Return the [x, y] coordinate for the center point of the cell that contains the specified text.  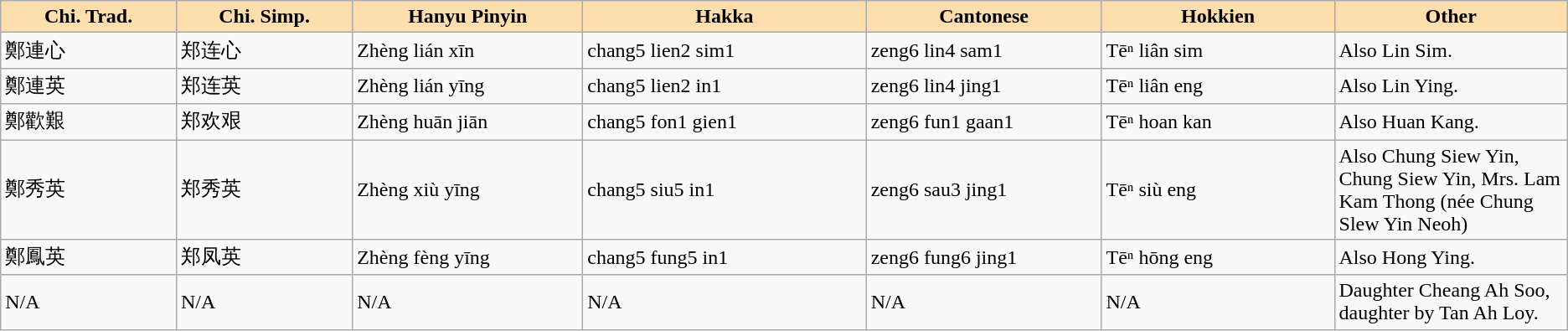
zeng6 lin4 jing1 [983, 85]
Cantonese [983, 17]
郑秀英 [264, 189]
Also Huan Kang. [1451, 122]
Chi. Trad. [89, 17]
Also Lin Ying. [1451, 85]
鄭連心 [89, 50]
Tēⁿ liân sim [1218, 50]
Daughter Cheang Ah Soo, daughter by Tan Ah Loy. [1451, 302]
Tēⁿ siù eng [1218, 189]
Zhèng lián yīng [467, 85]
Other [1451, 17]
Also Hong Ying. [1451, 258]
zeng6 sau3 jing1 [983, 189]
Tēⁿ liân eng [1218, 85]
Hokkien [1218, 17]
chang5 lien2 in1 [725, 85]
鄭歡艱 [89, 122]
chang5 siu5 in1 [725, 189]
郑欢艰 [264, 122]
Hakka [725, 17]
Chi. Simp. [264, 17]
鄭秀英 [89, 189]
chang5 fon1 gien1 [725, 122]
Tēⁿ hōng eng [1218, 258]
鄭鳳英 [89, 258]
Zhèng huān jiān [467, 122]
Tēⁿ hoan kan [1218, 122]
郑连心 [264, 50]
Zhèng fèng yīng [467, 258]
Zhèng xiù yīng [467, 189]
Also Chung Siew Yin, Chung Siew Yin, Mrs. Lam Kam Thong (née Chung Slew Yin Neoh) [1451, 189]
zeng6 lin4 sam1 [983, 50]
郑凤英 [264, 258]
郑连英 [264, 85]
Hanyu Pinyin [467, 17]
Also Lin Sim. [1451, 50]
Zhèng lián xīn [467, 50]
鄭連英 [89, 85]
chang5 lien2 sim1 [725, 50]
zeng6 fun1 gaan1 [983, 122]
zeng6 fung6 jing1 [983, 258]
chang5 fung5 in1 [725, 258]
